Identify which cell holds the provided text, then report its (x, y) central coordinate. 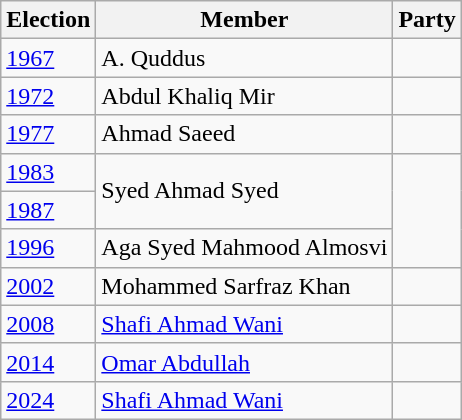
Party (427, 20)
Member (244, 20)
2002 (48, 286)
1996 (48, 248)
1987 (48, 210)
2008 (48, 324)
Election (48, 20)
1983 (48, 172)
Syed Ahmad Syed (244, 191)
1967 (48, 58)
Mohammed Sarfraz Khan (244, 286)
2024 (48, 400)
A. Quddus (244, 58)
Aga Syed Mahmood Almosvi (244, 248)
Omar Abdullah (244, 362)
2014 (48, 362)
Ahmad Saeed (244, 134)
1977 (48, 134)
1972 (48, 96)
Abdul Khaliq Mir (244, 96)
